Provide the [X, Y] coordinate of the cell's center where the given text is located.  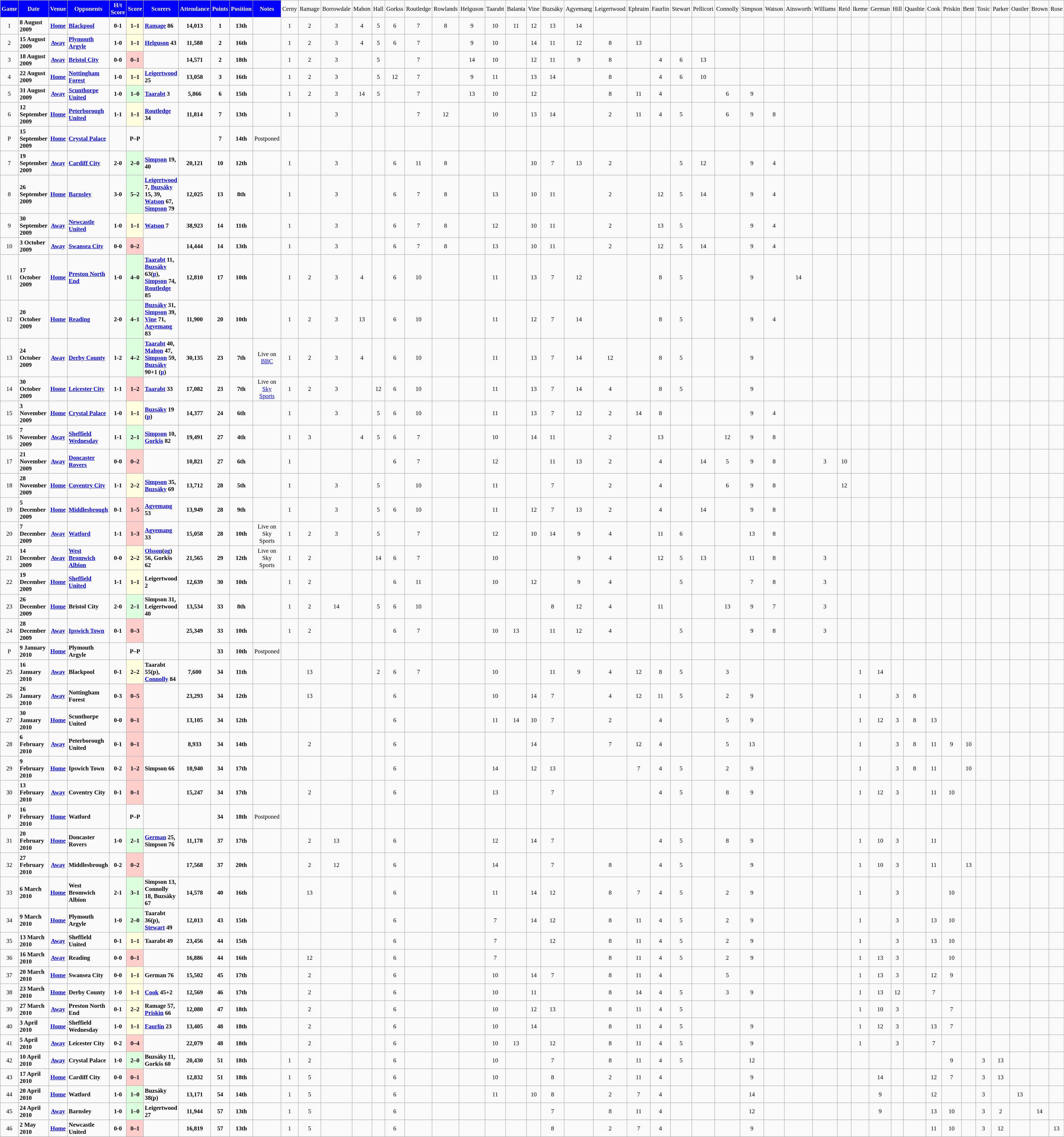
Taarabt [495, 9]
Faurlín 23 [161, 1026]
Notes [267, 9]
4–0 [135, 277]
Simpson 19, 40 [161, 163]
11,588 [195, 43]
0-3 [118, 696]
German 76 [161, 975]
38 [9, 992]
13,405 [195, 1026]
15 September 2009 [34, 139]
Simpson [752, 9]
21,565 [195, 558]
21 [9, 558]
25,349 [195, 631]
14,444 [195, 246]
Points [220, 9]
Vine [534, 9]
Simpson 31, Leigertwood 40 [161, 606]
Oastler [1020, 9]
12,013 [195, 920]
Ikeme [860, 9]
2 May 2010 [34, 1128]
39 [9, 1009]
Buzsáky 38(p) [161, 1095]
Position [241, 9]
Buzsáky [553, 9]
5–2 [135, 194]
German 25, Simpson 76 [161, 841]
3 October 2009 [34, 246]
3-0 [118, 194]
6 March 2010 [34, 893]
54 [220, 1095]
12 September 2009 [34, 114]
18 August 2009 [34, 60]
23 March 2010 [34, 992]
Simpson 66 [161, 768]
8,933 [195, 744]
0–5 [135, 696]
Ramage 86 [161, 26]
22 [9, 582]
7 November 2009 [34, 437]
16,819 [195, 1128]
Quashie [915, 9]
Taarabt 49 [161, 941]
15,247 [195, 793]
Opponents [88, 9]
14,578 [195, 893]
Leigertwood [610, 9]
13 March 2010 [34, 941]
Borrowdale [336, 9]
Scorers [161, 9]
Routledge [418, 9]
7 December 2009 [34, 534]
18 [9, 486]
2-1 [118, 893]
Attendance [195, 9]
Date [34, 9]
20th [241, 865]
Agyemang 53 [161, 510]
Ainsworth [799, 9]
25 [9, 672]
4–2 [135, 358]
10,821 [195, 462]
14,571 [195, 60]
42 [9, 1060]
9 January 2010 [34, 651]
3 April 2010 [34, 1026]
German [880, 9]
28 December 2009 [34, 631]
Ramage 57, Priskin 66 [161, 1009]
Simpson 13, Connolly 18, Buzsáky 67 [161, 893]
6 February 2010 [34, 744]
Faurlin [660, 9]
13,058 [195, 77]
35 [9, 941]
Williams [825, 9]
11,814 [195, 114]
13,712 [195, 486]
14,377 [195, 413]
26 December 2009 [34, 606]
Priskin [952, 9]
19 December 2009 [34, 582]
0–4 [135, 1043]
12,080 [195, 1009]
20 March 2010 [34, 975]
20 October 2009 [34, 319]
23,293 [195, 696]
Buzsáky 31, Simpson 39, Vine 71, Agyemang 83 [161, 319]
22,079 [195, 1043]
Taarabt 11, Buzsáky 63(p), Simpson 74, Routledge 85 [161, 277]
22 August 2009 [34, 77]
H/t Score [118, 9]
16 January 2010 [34, 672]
27 February 2010 [34, 865]
31 [9, 841]
Ramage [309, 9]
Cook [934, 9]
Venue [58, 9]
13,534 [195, 606]
Leigertwood 7, Buzsáky 15, 39, Watson 67, Simpson 79 [161, 194]
Game [9, 9]
Brown [1040, 9]
11,944 [195, 1111]
Agyemang [579, 9]
Taarabt 36(p), Stewart 49 [161, 920]
12,025 [195, 194]
Helguson [472, 9]
7,600 [195, 672]
26 [9, 696]
20 February 2010 [34, 841]
12,810 [195, 277]
Buzsáky 19 (p) [161, 413]
Leigertwood 27 [161, 1111]
24 October 2009 [34, 358]
12,832 [195, 1077]
26 January 2010 [34, 696]
19 September 2009 [34, 163]
20 April 2010 [34, 1095]
Leigertwood 25 [161, 77]
10 April 2010 [34, 1060]
31 August 2009 [34, 94]
23,456 [195, 941]
17,568 [195, 865]
14 December 2009 [34, 558]
Watson 7 [161, 226]
Score [135, 9]
Routledge 34 [161, 114]
4th [241, 437]
17,082 [195, 389]
13,105 [195, 720]
8 August 2009 [34, 26]
12,569 [195, 992]
Tosic [984, 9]
16 February 2010 [34, 817]
Gorkss [395, 9]
Reid [844, 9]
27 March 2010 [34, 1009]
Taarabt 3 [161, 94]
1-2 [118, 358]
Hill [897, 9]
Cook 45+2 [161, 992]
5 December 2009 [34, 510]
15,502 [195, 975]
19,491 [195, 437]
17 April 2010 [34, 1077]
3–1 [135, 893]
1–3 [135, 534]
47 [220, 1009]
Taarabt 33 [161, 389]
19 [9, 510]
20,430 [195, 1060]
16,886 [195, 958]
Balanta [516, 9]
Simpson 35, Buzsáky 69 [161, 486]
Taarabt 55(p), Connolly 84 [161, 672]
38,923 [195, 226]
Taarabt 40, Mahon 47, Simpson 59, Buzsáky 90+1 (p) [161, 358]
Rowlands [446, 9]
Helguson 43 [161, 43]
15 August 2009 [34, 43]
16 [9, 437]
28 November 2009 [34, 486]
15 [9, 413]
Rose [1056, 9]
12,639 [195, 582]
32 [9, 865]
0–3 [135, 631]
1–5 [135, 510]
21 November 2009 [34, 462]
17 October 2009 [34, 277]
Watson [774, 9]
Simpson 10, Gorkšs 82 [161, 437]
5 April 2010 [34, 1043]
30 September 2009 [34, 226]
9th [241, 510]
11,178 [195, 841]
30 January 2010 [34, 720]
Pellicori [703, 9]
10,940 [195, 768]
36 [9, 958]
15,058 [195, 534]
41 [9, 1043]
16 March 2010 [34, 958]
Hall [378, 9]
Stewart [681, 9]
13,949 [195, 510]
Live on BBC [267, 358]
14,013 [195, 26]
Connolly [727, 9]
30,135 [195, 358]
4–1 [135, 319]
5,866 [195, 94]
Buzsáky 11, Gorkšs 60 [161, 1060]
3 November 2009 [34, 413]
24 April 2010 [34, 1111]
Leigertwood 2 [161, 582]
9 March 2010 [34, 920]
9 February 2010 [34, 768]
5th [241, 486]
30 October 2009 [34, 389]
Parker [1000, 9]
26 September 2009 [34, 194]
Cerny [289, 9]
Agyemang 33 [161, 534]
11,900 [195, 319]
20,121 [195, 163]
Ephraim [639, 9]
Olsson(og) 56, Gorkšs 62 [161, 558]
13,171 [195, 1095]
13 February 2010 [34, 793]
Mahon [362, 9]
Bent [969, 9]
